Pinpoint the cell where the given text exists, returning its [x, y] midpoint coordinate. 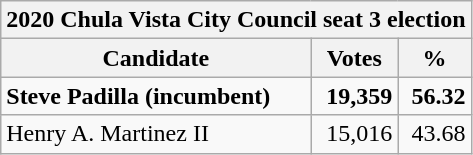
Votes [354, 58]
% [434, 58]
43.68 [434, 134]
56.32 [434, 96]
15,016 [354, 134]
Candidate [156, 58]
19,359 [354, 96]
2020 Chula Vista City Council seat 3 election [236, 20]
Henry A. Martinez II [156, 134]
Steve Padilla (incumbent) [156, 96]
